Pinpoint the cell where the given text exists, returning its [x, y] midpoint coordinate. 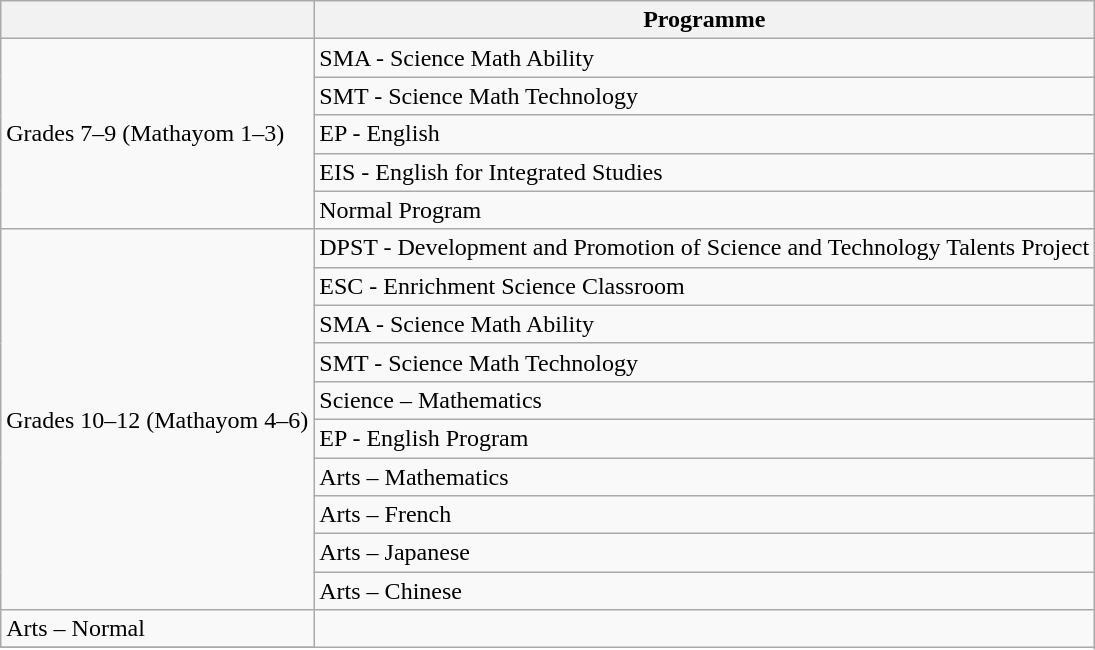
Arts – Japanese [704, 553]
Arts – French [704, 515]
Arts – Mathematics [704, 477]
Arts – Chinese [704, 591]
Grades 7–9 (Mathayom 1–3) [158, 134]
Normal Program [704, 210]
EIS - English for Integrated Studies [704, 172]
Arts – Normal [158, 629]
ESC - Enrichment Science Classroom [704, 286]
DPST - Development and Promotion of Science and Technology Talents Project [704, 248]
EP - English [704, 134]
EP - English Program [704, 438]
Grades 10–12 (Mathayom 4–6) [158, 420]
Programme [704, 20]
Science – Mathematics [704, 400]
